Find where the given text appears and provide that cell's center as [X, Y] coordinate. 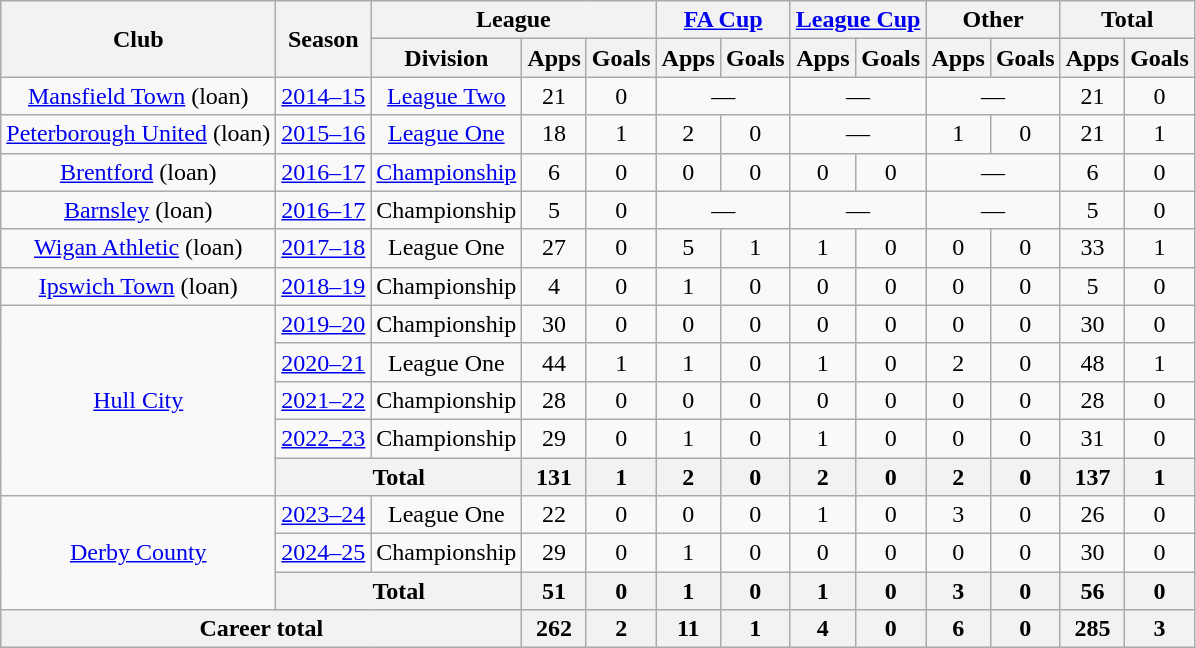
Club [138, 39]
51 [554, 591]
2019–20 [324, 324]
33 [1092, 248]
285 [1092, 629]
2015–16 [324, 134]
22 [554, 515]
Division [446, 58]
262 [554, 629]
26 [1092, 515]
131 [554, 477]
2020–21 [324, 362]
League Cup [858, 20]
Career total [262, 629]
27 [554, 248]
League Two [446, 96]
2018–19 [324, 286]
18 [554, 134]
2024–25 [324, 553]
2017–18 [324, 248]
56 [1092, 591]
2021–22 [324, 400]
League [514, 20]
Derby County [138, 553]
Wigan Athletic (loan) [138, 248]
11 [688, 629]
48 [1092, 362]
2022–23 [324, 438]
31 [1092, 438]
Peterborough United (loan) [138, 134]
Hull City [138, 400]
Ipswich Town (loan) [138, 286]
2023–24 [324, 515]
Mansfield Town (loan) [138, 96]
44 [554, 362]
Brentford (loan) [138, 172]
FA Cup [723, 20]
Other [993, 20]
2014–15 [324, 96]
137 [1092, 477]
Barnsley (loan) [138, 210]
Season [324, 39]
